Locate the cell with the specified text and output its (X, Y) center coordinate. 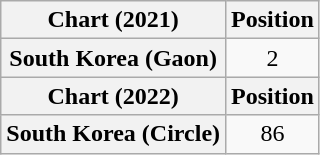
South Korea (Gaon) (114, 58)
Chart (2021) (114, 20)
2 (273, 58)
South Korea (Circle) (114, 134)
86 (273, 134)
Chart (2022) (114, 96)
